Extract the (x, y) coordinate from the center of the cell holding the provided text.  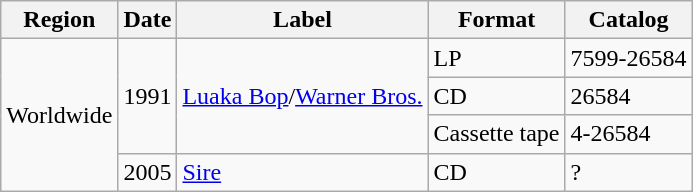
Sire (302, 172)
2005 (148, 172)
LP (496, 58)
Cassette tape (496, 134)
? (628, 172)
Label (302, 20)
7599-26584 (628, 58)
26584 (628, 96)
Date (148, 20)
Catalog (628, 20)
Format (496, 20)
Region (60, 20)
Luaka Bop/Warner Bros. (302, 96)
1991 (148, 96)
Worldwide (60, 115)
4-26584 (628, 134)
